Find where the given text appears and provide that cell's center as (x, y) coordinate. 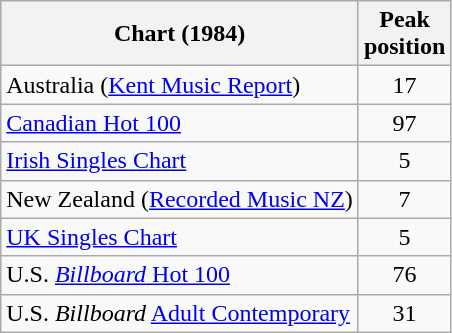
17 (404, 85)
7 (404, 199)
Irish Singles Chart (180, 161)
U.S. Billboard Adult Contemporary (180, 313)
31 (404, 313)
UK Singles Chart (180, 237)
Chart (1984) (180, 34)
Australia (Kent Music Report) (180, 85)
U.S. Billboard Hot 100 (180, 275)
97 (404, 123)
76 (404, 275)
New Zealand (Recorded Music NZ) (180, 199)
Canadian Hot 100 (180, 123)
Peakposition (404, 34)
